Detect which cell encompasses the target text, then output its [X, Y] center coordinate. 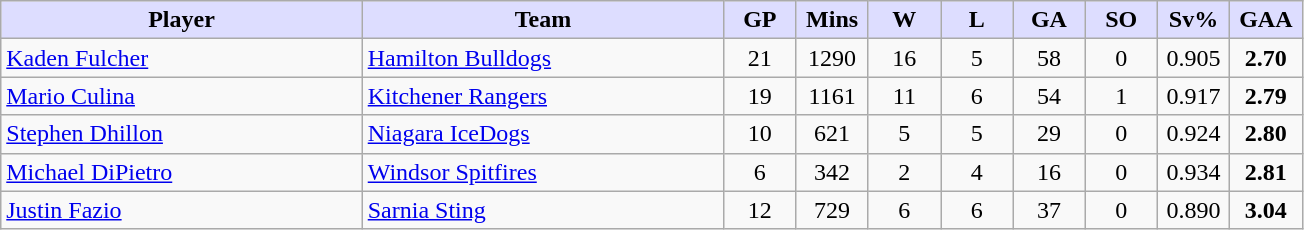
0.934 [1193, 172]
Hamilton Bulldogs [542, 58]
Mins [832, 20]
Stephen Dhillon [182, 134]
342 [832, 172]
2 [904, 172]
Sarnia Sting [542, 210]
0.924 [1193, 134]
Team [542, 20]
0.890 [1193, 210]
Kitchener Rangers [542, 96]
Michael DiPietro [182, 172]
Niagara IceDogs [542, 134]
L [976, 20]
11 [904, 96]
Mario Culina [182, 96]
1 [1121, 96]
0.917 [1193, 96]
10 [760, 134]
3.04 [1266, 210]
Justin Fazio [182, 210]
2.79 [1266, 96]
37 [1049, 210]
4 [976, 172]
621 [832, 134]
54 [1049, 96]
Windsor Spitfires [542, 172]
729 [832, 210]
21 [760, 58]
29 [1049, 134]
1290 [832, 58]
Sv% [1193, 20]
1161 [832, 96]
W [904, 20]
2.81 [1266, 172]
0.905 [1193, 58]
58 [1049, 58]
GA [1049, 20]
Player [182, 20]
19 [760, 96]
12 [760, 210]
SO [1121, 20]
2.80 [1266, 134]
2.70 [1266, 58]
GP [760, 20]
Kaden Fulcher [182, 58]
GAA [1266, 20]
